Search for the cell housing the specified text and yield its [x, y] center coordinate. 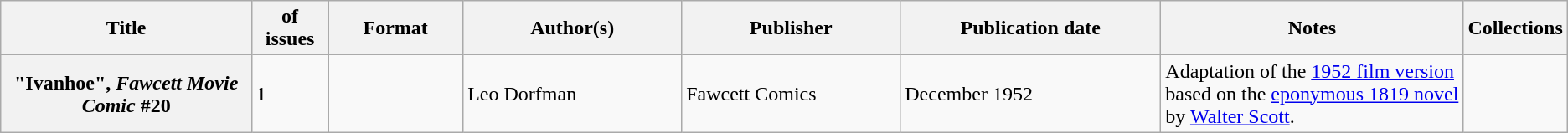
Adaptation of the 1952 film version based on the eponymous 1819 novel by Walter Scott. [1312, 94]
"Ivanhoe", Fawcett Movie Comic #20 [126, 94]
of issues [290, 28]
December 1952 [1030, 94]
Format [395, 28]
1 [290, 94]
Leo Dorfman [573, 94]
Collections [1515, 28]
Title [126, 28]
Notes [1312, 28]
Author(s) [573, 28]
Fawcett Comics [791, 94]
Publication date [1030, 28]
Publisher [791, 28]
